Scan for the cell matching the given text and deliver its (X, Y) coordinate at center. 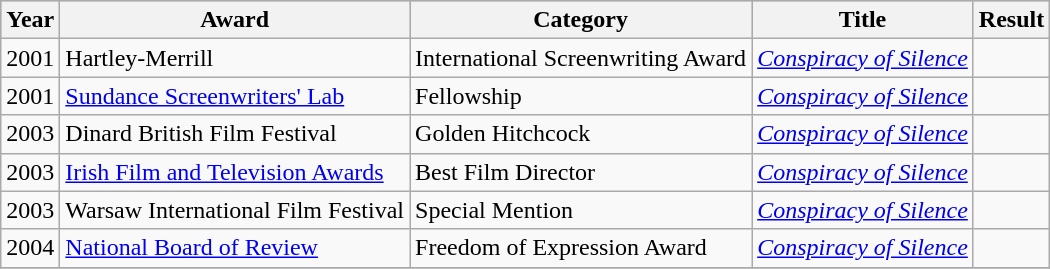
Freedom of Expression Award (581, 248)
Sundance Screenwriters' Lab (235, 96)
International Screenwriting Award (581, 58)
Result (1011, 20)
Hartley-Merrill (235, 58)
Irish Film and Television Awards (235, 172)
Category (581, 20)
Special Mention (581, 210)
Warsaw International Film Festival (235, 210)
2004 (30, 248)
Fellowship (581, 96)
National Board of Review (235, 248)
Title (863, 20)
Dinard British Film Festival (235, 134)
Golden Hitchcock (581, 134)
Year (30, 20)
Best Film Director (581, 172)
Award (235, 20)
